Find where the given text appears and provide that cell's center as [x, y] coordinate. 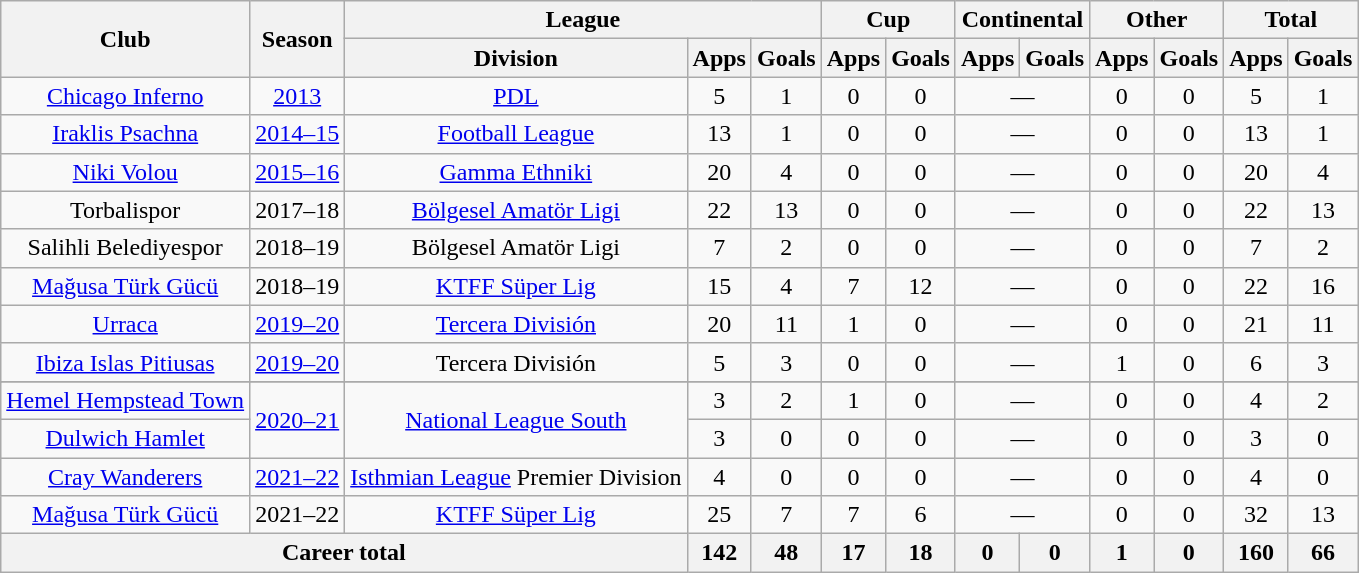
21 [1256, 324]
2017–18 [298, 210]
League [584, 20]
66 [1323, 553]
48 [786, 553]
Cray Wanderers [126, 477]
PDL [516, 96]
Dulwich Hamlet [126, 438]
2020–21 [298, 419]
25 [719, 515]
Hemel Hempstead Town [126, 400]
Other [1157, 20]
Chicago Inferno [126, 96]
Division [516, 58]
Niki Volou [126, 172]
17 [853, 553]
Urraca [126, 324]
Total [1291, 20]
Cup [888, 20]
Gamma Ethniki [516, 172]
Season [298, 39]
2013 [298, 96]
Isthmian League Premier Division [516, 477]
142 [719, 553]
2014–15 [298, 134]
Salihli Belediyespor [126, 248]
Club [126, 39]
Iraklis Psachna [126, 134]
Torbalispor [126, 210]
18 [921, 553]
Football League [516, 134]
16 [1323, 286]
Ibiza Islas Pitiusas [126, 362]
2015–16 [298, 172]
160 [1256, 553]
15 [719, 286]
National League South [516, 419]
Continental [1022, 20]
12 [921, 286]
Career total [344, 553]
32 [1256, 515]
